Extract the (x, y) coordinate from the center of the cell holding the provided text.  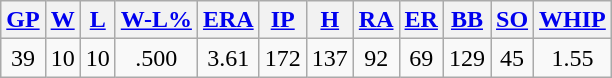
L (98, 20)
137 (330, 58)
.500 (156, 58)
SO (512, 20)
3.61 (228, 58)
H (330, 20)
GP (23, 20)
172 (282, 58)
IP (282, 20)
W (62, 20)
69 (421, 58)
92 (376, 58)
39 (23, 58)
1.55 (573, 58)
BB (466, 20)
W-L% (156, 20)
ERA (228, 20)
129 (466, 58)
ER (421, 20)
RA (376, 20)
WHIP (573, 20)
45 (512, 58)
